Locate the cell with the specified text and output its (x, y) center coordinate. 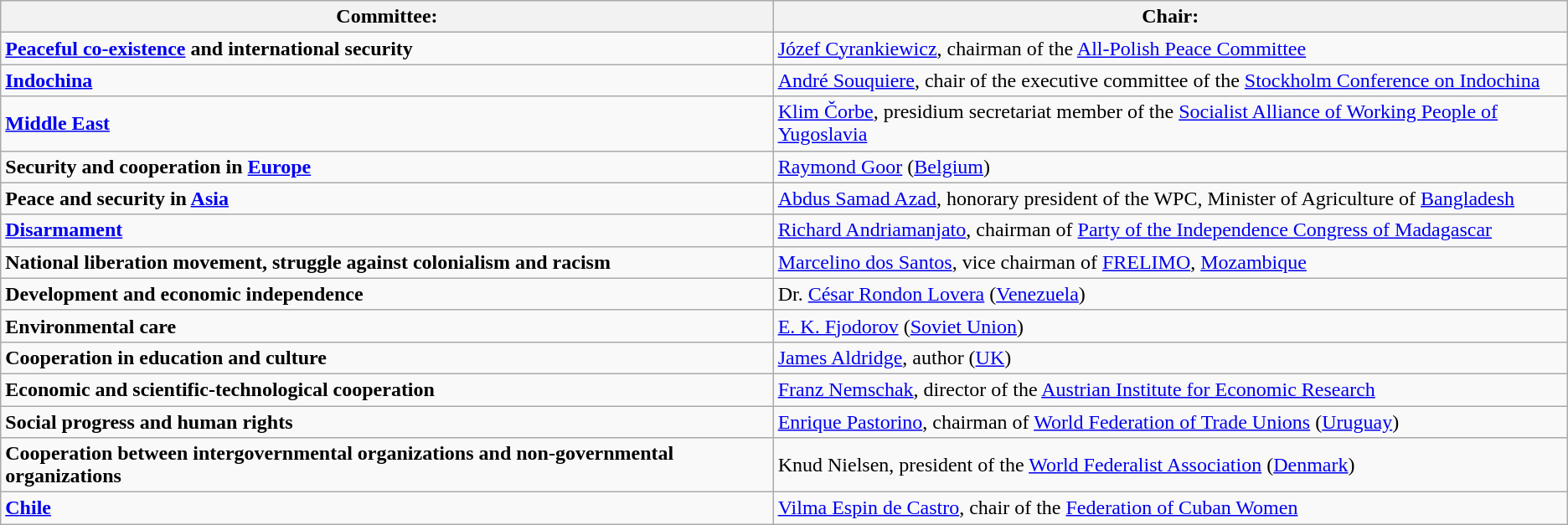
Security and cooperation in Europe (387, 167)
Cooperation between intergovernmental organizations and non-governmental organizations (387, 466)
Vilma Espin de Castro, chair of the Federation of Cuban Women (1170, 508)
Committee: (387, 17)
Cooperation in education and culture (387, 358)
James Aldridge, author (UK) (1170, 358)
Chair: (1170, 17)
Enrique Pastorino, chairman of World Federation of Trade Unions (Uruguay) (1170, 421)
Development and economic independence (387, 294)
Disarmament (387, 230)
Peaceful co-existence and international security (387, 49)
Economic and scientific-technological cooperation (387, 389)
Abdus Samad Azad, honorary president of the WPC, Minister of Agriculture of Bangladesh (1170, 198)
Social progress and human rights (387, 421)
Klim Čorbe, presidium secretariat member of the Socialist Alliance of Working People of Yugoslavia (1170, 124)
National liberation movement, struggle against colonialism and racism (387, 262)
Marcelino dos Santos, vice chairman of FRELIMO, Mozambique (1170, 262)
Knud Nielsen, president of the World Federalist Association (Denmark) (1170, 466)
Józef Cyrankiewicz, chairman of the All-Polish Peace Committee (1170, 49)
E. K. Fjodorov (Soviet Union) (1170, 326)
Richard Andriamanjato, chairman of Party of the Independence Congress of Madagascar (1170, 230)
Middle East (387, 124)
Indochina (387, 80)
Franz Nemschak, director of the Austrian Institute for Economic Research (1170, 389)
Chile (387, 508)
Environmental care (387, 326)
Dr. César Rondon Lovera (Venezuela) (1170, 294)
Raymond Goor (Belgium) (1170, 167)
Peace and security in Asia (387, 198)
André Souquiere, chair of the executive committee of the Stockholm Conference on Indochina (1170, 80)
